Identify which cell holds the provided text, then report its [x, y] central coordinate. 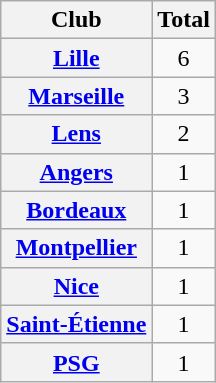
2 [184, 134]
Angers [76, 172]
Nice [76, 286]
Saint-Étienne [76, 324]
Bordeaux [76, 210]
6 [184, 58]
Lille [76, 58]
PSG [76, 362]
Montpellier [76, 248]
Marseille [76, 96]
3 [184, 96]
Total [184, 20]
Club [76, 20]
Lens [76, 134]
